Return the [x, y] coordinate for the center point of the cell that contains the specified text.  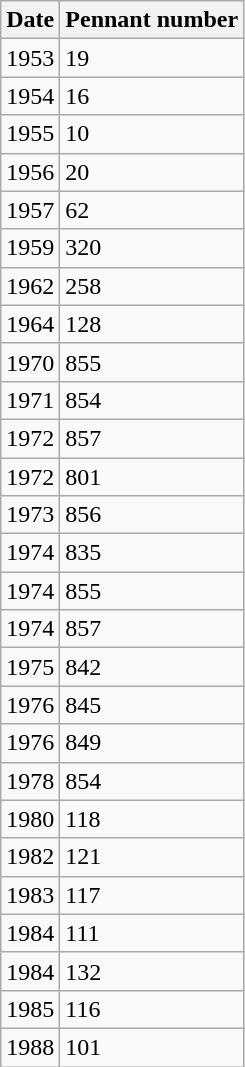
1975 [30, 667]
1957 [30, 210]
1988 [30, 1047]
1985 [30, 1009]
1953 [30, 58]
Pennant number [152, 20]
20 [152, 172]
1971 [30, 400]
1955 [30, 134]
1973 [30, 515]
1956 [30, 172]
10 [152, 134]
1978 [30, 781]
320 [152, 248]
842 [152, 667]
835 [152, 553]
1954 [30, 96]
856 [152, 515]
116 [152, 1009]
849 [152, 743]
128 [152, 324]
111 [152, 933]
1982 [30, 857]
1964 [30, 324]
19 [152, 58]
101 [152, 1047]
1980 [30, 819]
1983 [30, 895]
801 [152, 477]
117 [152, 895]
1959 [30, 248]
1962 [30, 286]
121 [152, 857]
Date [30, 20]
258 [152, 286]
118 [152, 819]
1970 [30, 362]
16 [152, 96]
845 [152, 705]
132 [152, 971]
62 [152, 210]
